Locate the cell with the specified text and output its [x, y] center coordinate. 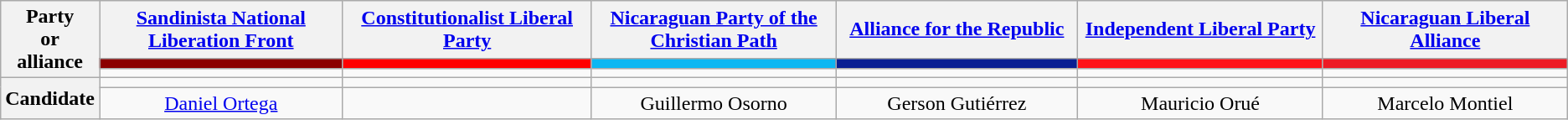
Independent Liberal Party [1201, 30]
Marcelo Montiel [1445, 103]
Partyor alliance [50, 39]
Alliance for the Republic [957, 30]
Gerson Gutiérrez [957, 103]
Mauricio Orué [1201, 103]
Sandinista National Liberation Front [221, 30]
Nicaraguan Party of the Christian Path [714, 30]
Constitutionalist Liberal Party [467, 30]
Daniel Ortega [221, 103]
Guillermo Osorno [714, 103]
Candidate [50, 99]
Nicaraguan Liberal Alliance [1445, 30]
